Return the [x, y] coordinate for the center point of the cell that contains the specified text.  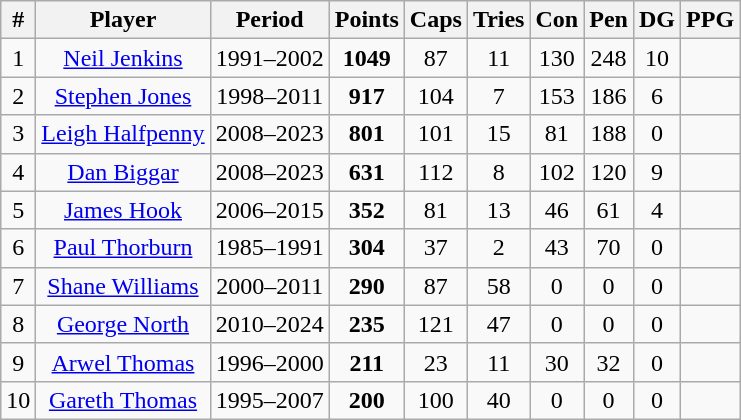
188 [609, 134]
DG [656, 20]
1 [18, 58]
1991–2002 [270, 58]
Dan Biggar [123, 172]
30 [557, 362]
23 [436, 362]
# [18, 20]
Caps [436, 20]
George North [123, 324]
290 [366, 286]
100 [436, 400]
112 [436, 172]
153 [557, 96]
Arwel Thomas [123, 362]
102 [557, 172]
248 [609, 58]
200 [366, 400]
2000–2011 [270, 286]
186 [609, 96]
43 [557, 248]
1995–2007 [270, 400]
1049 [366, 58]
631 [366, 172]
Pen [609, 20]
1985–1991 [270, 248]
Neil Jenkins [123, 58]
Stephen Jones [123, 96]
46 [557, 210]
121 [436, 324]
130 [557, 58]
1996–2000 [270, 362]
917 [366, 96]
1998–2011 [270, 96]
Leigh Halfpenny [123, 134]
2010–2024 [270, 324]
211 [366, 362]
5 [18, 210]
304 [366, 248]
235 [366, 324]
Shane Williams [123, 286]
James Hook [123, 210]
801 [366, 134]
Period [270, 20]
104 [436, 96]
101 [436, 134]
Paul Thorburn [123, 248]
3 [18, 134]
61 [609, 210]
32 [609, 362]
13 [498, 210]
352 [366, 210]
120 [609, 172]
PPG [710, 20]
15 [498, 134]
37 [436, 248]
Player [123, 20]
58 [498, 286]
40 [498, 400]
2006–2015 [270, 210]
47 [498, 324]
Con [557, 20]
Points [366, 20]
Tries [498, 20]
Gareth Thomas [123, 400]
70 [609, 248]
